Capture the cell that displays the provided text and extract its [X, Y] central coordinate. 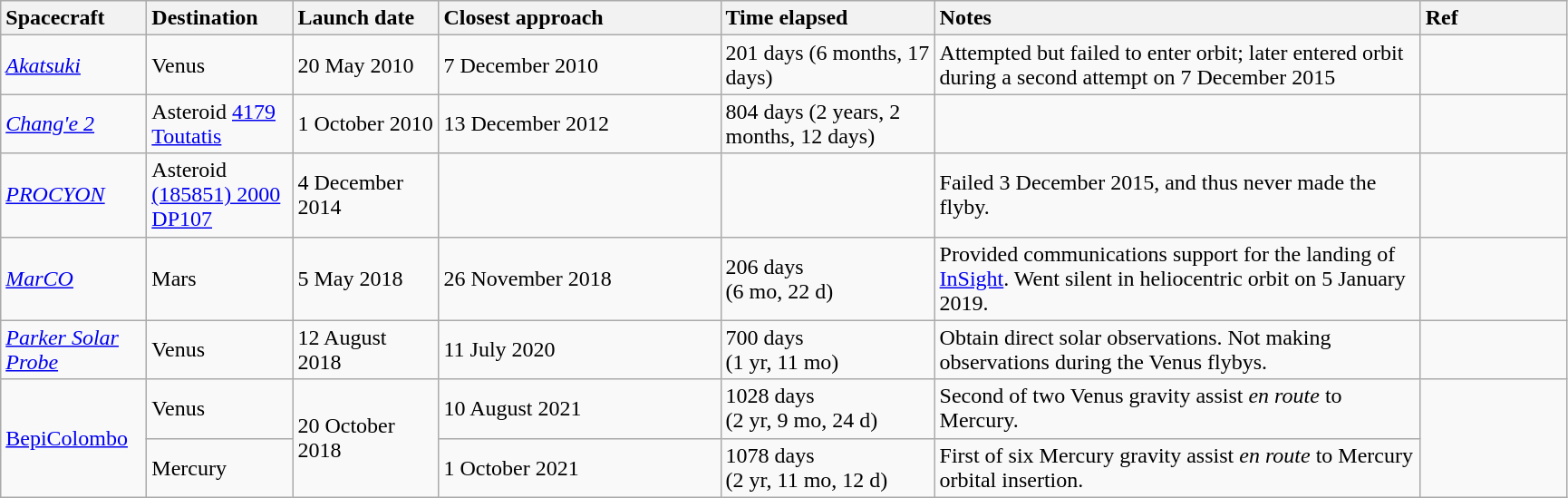
Time elapsed [828, 18]
201 days (6 months, 17 days) [828, 65]
804 days (2 years, 2 months, 12 days) [828, 123]
700 days(1 yr, 11 mo) [828, 350]
20 May 2010 [366, 65]
Akatsuki [74, 65]
1028 days(2 yr, 9 mo, 24 d) [828, 408]
PROCYON [74, 195]
1 October 2021 [580, 468]
12 August 2018 [366, 350]
1 October 2010 [366, 123]
4 December 2014 [366, 195]
20 October 2018 [366, 438]
10 August 2021 [580, 408]
First of six Mercury gravity assist en route to Mercury orbital insertion. [1177, 468]
Mercury [219, 468]
Obtain direct solar observations. Not making observations during the Venus flybys. [1177, 350]
Destination [219, 18]
Chang'e 2 [74, 123]
Second of two Venus gravity assist en route to Mercury. [1177, 408]
MarCO [74, 278]
26 November 2018 [580, 278]
Provided communications support for the landing of InSight. Went silent in heliocentric orbit on 5 January 2019. [1177, 278]
13 December 2012 [580, 123]
Asteroid (185851) 2000 DP107 [219, 195]
Parker Solar Probe [74, 350]
Failed 3 December 2015, and thus never made the flyby. [1177, 195]
BepiColombo [74, 438]
Closest approach [580, 18]
Asteroid 4179 Toutatis [219, 123]
Launch date [366, 18]
Ref [1494, 18]
Notes [1177, 18]
11 July 2020 [580, 350]
206 days(6 mo, 22 d) [828, 278]
Attempted but failed to enter orbit; later entered orbit during a second attempt on 7 December 2015 [1177, 65]
7 December 2010 [580, 65]
5 May 2018 [366, 278]
Mars [219, 278]
1078 days(2 yr, 11 mo, 12 d) [828, 468]
Spacecraft [74, 18]
